Output the (X, Y) coordinate of the center of the cell containing the given text.  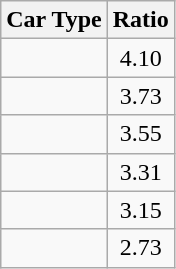
3.73 (140, 96)
3.55 (140, 134)
4.10 (140, 58)
Car Type (54, 20)
3.31 (140, 172)
Ratio (140, 20)
3.15 (140, 210)
2.73 (140, 248)
